Return the [x, y] coordinate for the center point of the cell that contains the specified text.  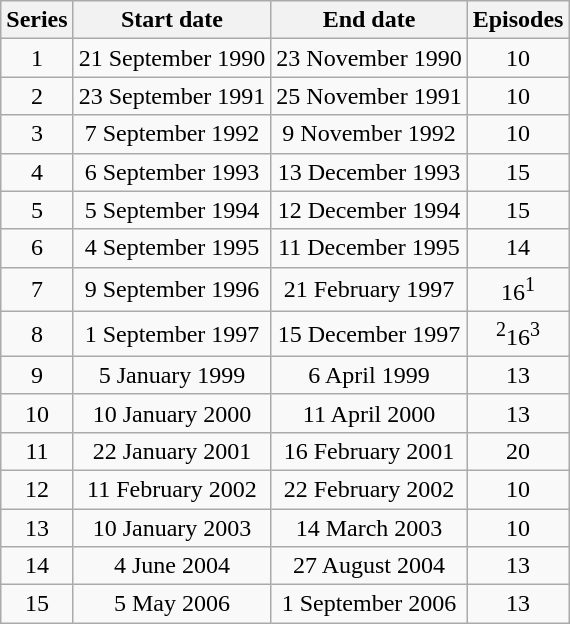
6 April 1999 [369, 375]
10 January 2000 [172, 413]
21 February 1997 [369, 290]
11 December 1995 [369, 248]
5 January 1999 [172, 375]
6 September 1993 [172, 172]
8 [37, 334]
161 [518, 290]
12 [37, 489]
23 November 1990 [369, 58]
5 May 2006 [172, 604]
Start date [172, 20]
11 February 2002 [172, 489]
1 [37, 58]
3 [37, 134]
13 December 1993 [369, 172]
25 November 1991 [369, 96]
2163 [518, 334]
5 September 1994 [172, 210]
12 December 1994 [369, 210]
4 June 2004 [172, 566]
5 [37, 210]
15 December 1997 [369, 334]
End date [369, 20]
9 November 1992 [369, 134]
2 [37, 96]
4 [37, 172]
Series [37, 20]
9 [37, 375]
Episodes [518, 20]
22 January 2001 [172, 451]
14 March 2003 [369, 528]
22 February 2002 [369, 489]
1 September 2006 [369, 604]
6 [37, 248]
4 September 1995 [172, 248]
16 February 2001 [369, 451]
27 August 2004 [369, 566]
10 January 2003 [172, 528]
23 September 1991 [172, 96]
11 [37, 451]
20 [518, 451]
9 September 1996 [172, 290]
11 April 2000 [369, 413]
21 September 1990 [172, 58]
7 [37, 290]
7 September 1992 [172, 134]
1 September 1997 [172, 334]
